Scan for the cell matching the given text and deliver its (x, y) coordinate at center. 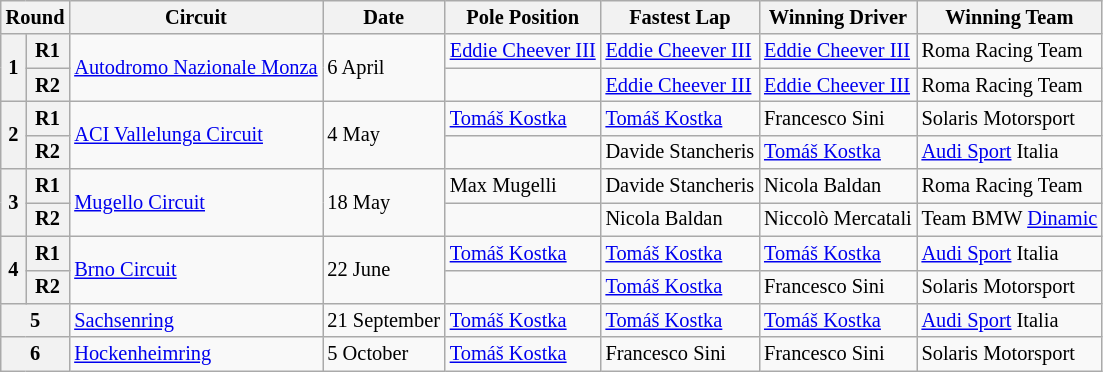
2 (14, 134)
21 September (383, 320)
Team BMW Dinamic (1010, 219)
4 May (383, 134)
18 May (383, 202)
5 October (383, 354)
5 (36, 320)
Winning Team (1010, 17)
Max Mugelli (523, 186)
4 (14, 270)
3 (14, 202)
Fastest Lap (680, 17)
Winning Driver (838, 17)
Niccolò Mercatali (838, 219)
1 (14, 68)
Brno Circuit (196, 270)
Circuit (196, 17)
Date (383, 17)
Autodromo Nazionale Monza (196, 68)
Pole Position (523, 17)
6 (36, 354)
6 April (383, 68)
Sachsenring (196, 320)
Round (36, 17)
Hockenheimring (196, 354)
Mugello Circuit (196, 202)
ACI Vallelunga Circuit (196, 134)
22 June (383, 270)
